Output the (x, y) coordinate of the center of the cell containing the given text.  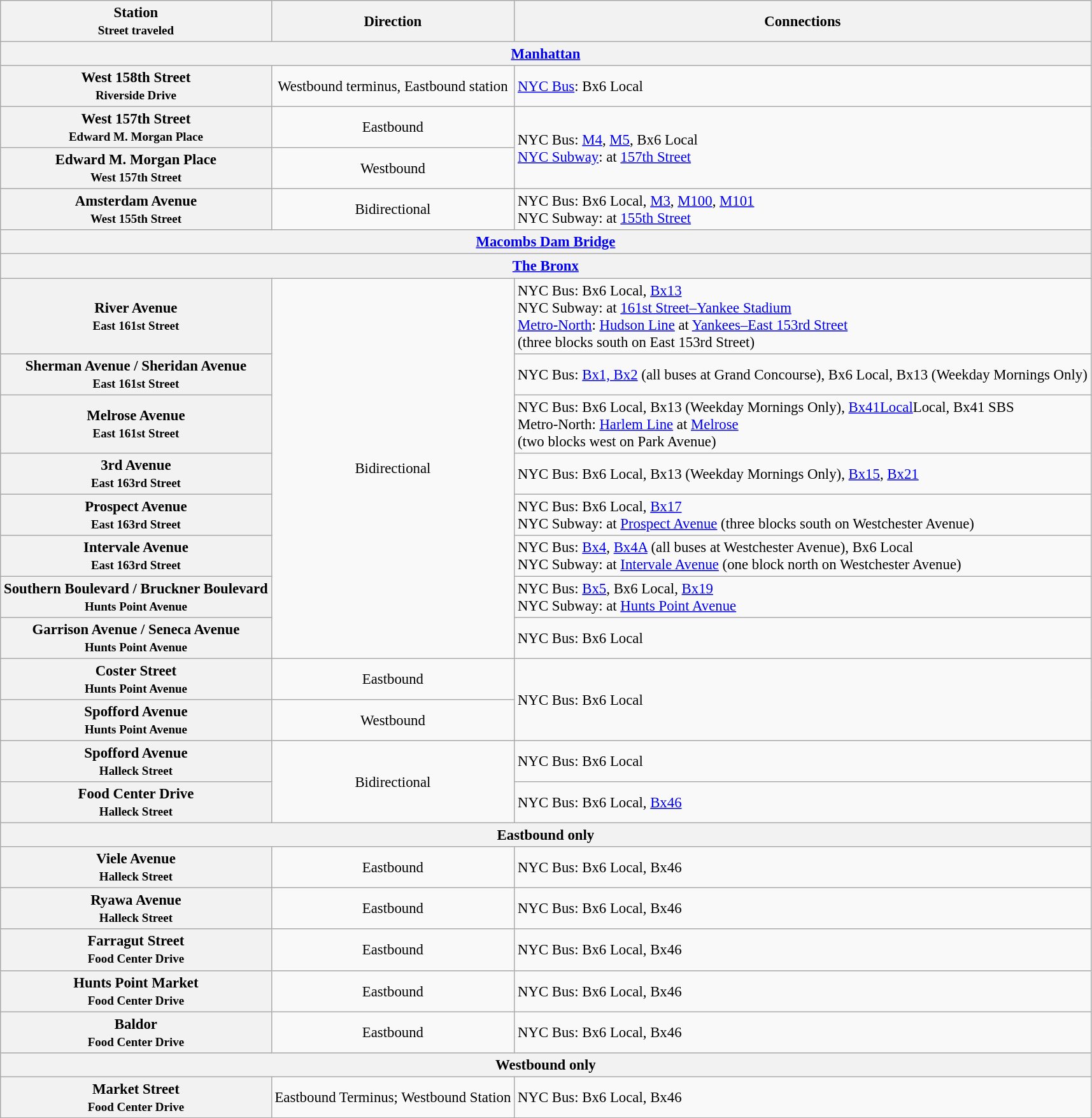
Coster StreetHunts Point Avenue (136, 679)
3rd AvenueEast 163rd Street (136, 474)
Southern Boulevard / Bruckner BoulevardHunts Point Avenue (136, 597)
Amsterdam AvenueWest 155th Street (136, 210)
Connections (802, 22)
NYC Bus: Bx6 Local, Bx13 (Weekday Mornings Only), Bx41LocalLocal, Bx41 SBSMetro-North: Harlem Line at Melrose(two blocks west on Park Avenue) (802, 424)
The Bronx (546, 266)
Melrose AvenueEast 161st Street (136, 424)
Sherman Avenue / Sheridan AvenueEast 161st Street (136, 374)
Garrison Avenue / Seneca AvenueHunts Point Avenue (136, 638)
NYC Bus: Bx4, Bx4A (all buses at Westchester Avenue), Bx6 LocalNYC Subway: at Intervale Avenue (one block north on Westchester Avenue) (802, 556)
Spofford AvenueHalleck Street (136, 761)
Hunts Point MarketFood Center Drive (136, 991)
Westbound only (546, 1065)
Viele AvenueHalleck Street (136, 867)
NYC Bus: Bx6 Local, Bx13 (Weekday Mornings Only), Bx15, Bx21 (802, 474)
NYC Bus: Bx6 Local, M3, M100, M101NYC Subway: at 155th Street (802, 210)
NYC Bus: M4, M5, Bx6 LocalNYC Subway: at 157th Street (802, 148)
Market StreetFood Center Drive (136, 1098)
West 157th StreetEdward M. Morgan Place (136, 127)
River AvenueEast 161st Street (136, 316)
NYC Bus: Bx5, Bx6 Local, Bx19NYC Subway: at Hunts Point Avenue (802, 597)
StationStreet traveled (136, 22)
Edward M. Morgan PlaceWest 157th Street (136, 168)
Direction (393, 22)
West 158th StreetRiverside Drive (136, 87)
BaldorFood Center Drive (136, 1033)
Manhattan (546, 54)
Westbound terminus, Eastbound station (393, 87)
Intervale AvenueEast 163rd Street (136, 556)
Macombs Dam Bridge (546, 243)
Prospect AvenueEast 163rd Street (136, 514)
NYC Bus: Bx1, Bx2 (all buses at Grand Concourse), Bx6 Local, Bx13 (Weekday Mornings Only) (802, 374)
Ryawa AvenueHalleck Street (136, 909)
Spofford AvenueHunts Point Avenue (136, 721)
Eastbound only (546, 835)
Food Center DriveHalleck Street (136, 802)
Eastbound Terminus; Westbound Station (393, 1098)
Farragut StreetFood Center Drive (136, 950)
NYC Bus: Bx6 Local, Bx17NYC Subway: at Prospect Avenue (three blocks south on Westchester Avenue) (802, 514)
